Identify which cell holds the provided text, then report its [X, Y] central coordinate. 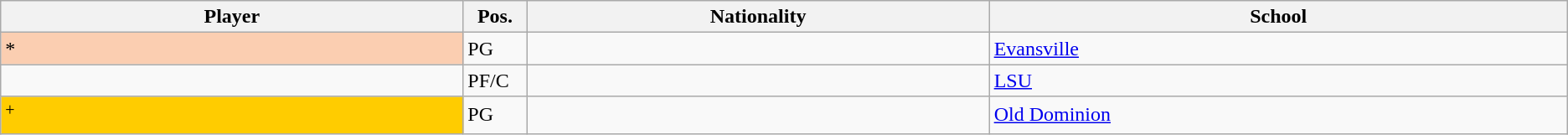
LSU [1278, 80]
Player [232, 17]
Old Dominion [1278, 116]
PF/C [495, 80]
Pos. [495, 17]
+ [232, 116]
School [1278, 17]
* [232, 49]
Nationality [758, 17]
Evansville [1278, 49]
